From the cell containing the given text, extract its center point as (X, Y) coordinate. 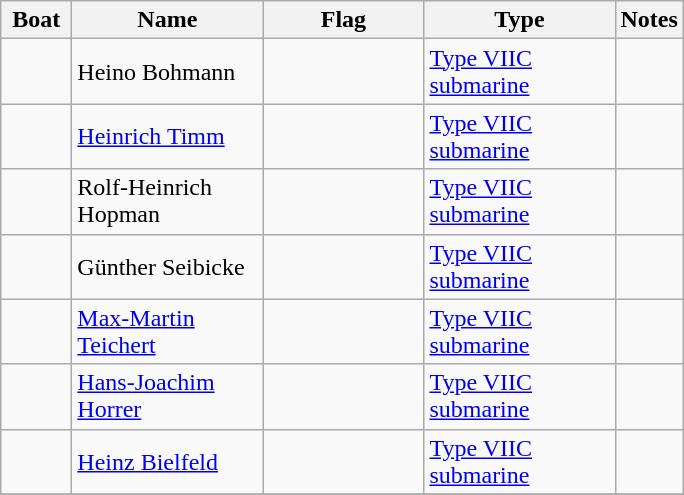
Heinz Bielfeld (168, 462)
Notes (649, 20)
Flag (344, 20)
Max-Martin Teichert (168, 332)
Heinrich Timm (168, 136)
Type (520, 20)
Name (168, 20)
Boat (36, 20)
Günther Seibicke (168, 266)
Heino Bohmann (168, 72)
Hans-Joachim Horrer (168, 396)
Rolf-Heinrich Hopman (168, 202)
